Scan for the cell matching the given text and deliver its (x, y) coordinate at center. 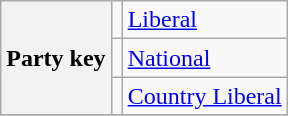
Party key (56, 58)
Country Liberal (204, 96)
National (204, 58)
Liberal (204, 20)
